From the cell containing the given text, extract its center point as [x, y] coordinate. 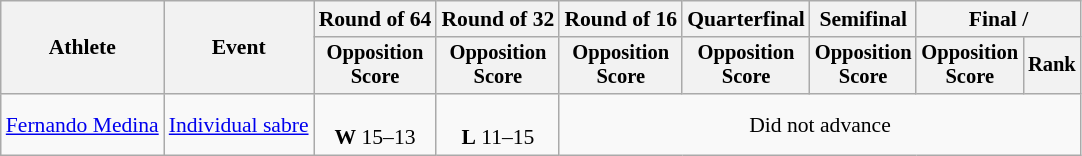
Round of 32 [498, 19]
Semifinal [864, 19]
Event [239, 48]
Round of 16 [620, 19]
Rank [1052, 66]
W 15–13 [376, 124]
Final / [998, 19]
Fernando Medina [82, 124]
Quarterfinal [746, 19]
L 11–15 [498, 124]
Athlete [82, 48]
Did not advance [820, 124]
Individual sabre [239, 124]
Round of 64 [376, 19]
